Provide the [x, y] coordinate of the cell's center where the given text is located.  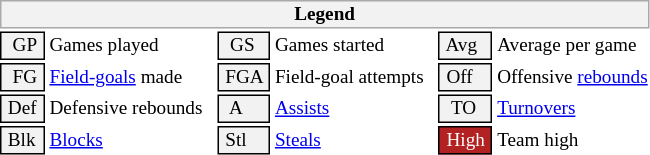
Assists [354, 108]
Legend [324, 14]
TO [466, 108]
FGA [244, 77]
Games started [354, 46]
A [244, 108]
Blocks [131, 140]
Average per game [573, 46]
High [466, 140]
GS [244, 46]
Games played [131, 46]
Turnovers [573, 108]
Off [466, 77]
Team high [573, 140]
Blk [22, 140]
Field-goals made [131, 77]
FG [22, 77]
Offensive rebounds [573, 77]
Steals [354, 140]
Def [22, 108]
Defensive rebounds [131, 108]
GP [22, 46]
Field-goal attempts [354, 77]
Avg [466, 46]
Stl [244, 140]
